Locate the cell with the specified text and output its (x, y) center coordinate. 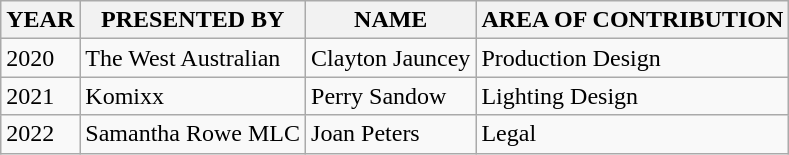
2022 (40, 134)
Clayton Jauncey (391, 58)
Production Design (632, 58)
Komixx (193, 96)
Legal (632, 134)
2020 (40, 58)
2021 (40, 96)
AREA OF CONTRIBUTION (632, 20)
YEAR (40, 20)
Joan Peters (391, 134)
Lighting Design (632, 96)
PRESENTED BY (193, 20)
Samantha Rowe MLC (193, 134)
The West Australian (193, 58)
NAME (391, 20)
Perry Sandow (391, 96)
